Output the [X, Y] coordinate of the center of the cell containing the given text.  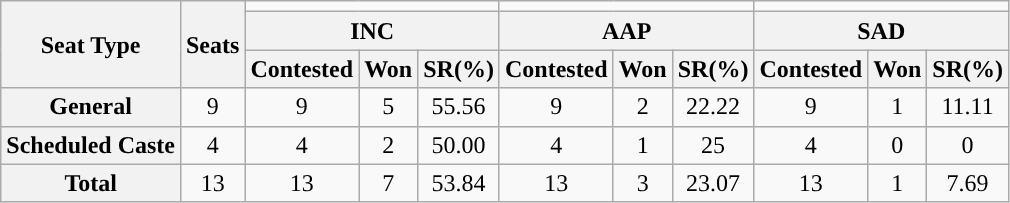
Total [91, 183]
INC [372, 31]
Seats [212, 44]
7 [388, 183]
Scheduled Caste [91, 145]
5 [388, 107]
50.00 [459, 145]
AAP [626, 31]
General [91, 107]
SAD [882, 31]
11.11 [968, 107]
53.84 [459, 183]
23.07 [713, 183]
25 [713, 145]
22.22 [713, 107]
Seat Type [91, 44]
55.56 [459, 107]
3 [642, 183]
7.69 [968, 183]
